Return the [x, y] coordinate for the center point of the cell that contains the specified text.  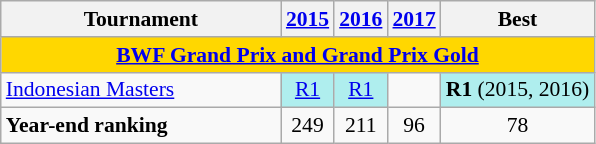
2016 [360, 19]
Indonesian Masters [141, 90]
96 [414, 126]
Year-end ranking [141, 126]
78 [518, 126]
Tournament [141, 19]
R1 (2015, 2016) [518, 90]
2015 [308, 19]
249 [308, 126]
Best [518, 19]
BWF Grand Prix and Grand Prix Gold [298, 55]
2017 [414, 19]
211 [360, 126]
